Determine the [x, y] coordinate at the center of the cell enclosing the given text.  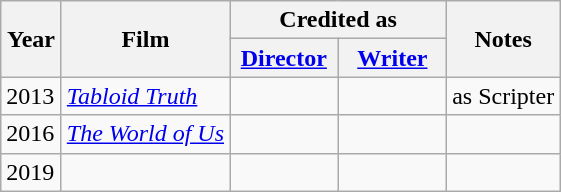
The World of Us [145, 134]
2016 [32, 134]
Notes [504, 39]
Writer [392, 58]
Director [284, 58]
2013 [32, 96]
Credited as [338, 20]
Year [32, 39]
as Scripter [504, 96]
2019 [32, 172]
Film [145, 39]
Tabloid Truth [145, 96]
